Find where the given text appears and provide that cell's center as (x, y) coordinate. 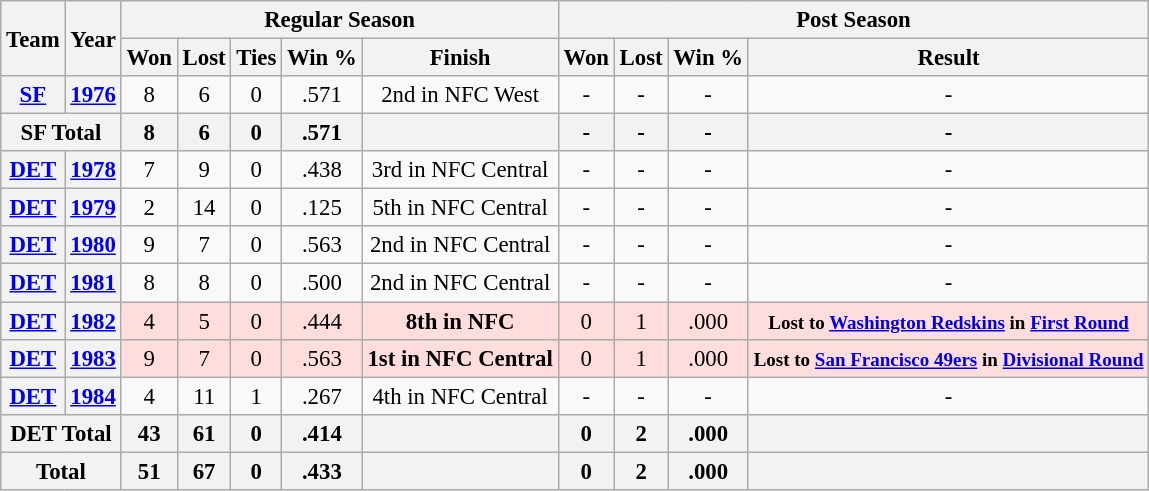
1978 (93, 170)
5th in NFC Central (460, 208)
11 (204, 396)
Team (33, 38)
Result (948, 58)
51 (149, 471)
1st in NFC Central (460, 358)
Post Season (854, 20)
1981 (93, 283)
1984 (93, 396)
43 (149, 433)
1982 (93, 321)
Finish (460, 58)
.433 (322, 471)
8th in NFC (460, 321)
3rd in NFC Central (460, 170)
1976 (93, 95)
Ties (256, 58)
DET Total (61, 433)
2nd in NFC West (460, 95)
67 (204, 471)
.125 (322, 208)
1980 (93, 245)
SF (33, 95)
.444 (322, 321)
.500 (322, 283)
.267 (322, 396)
4th in NFC Central (460, 396)
1983 (93, 358)
Year (93, 38)
Regular Season (340, 20)
Total (61, 471)
.414 (322, 433)
SF Total (61, 133)
61 (204, 433)
1979 (93, 208)
5 (204, 321)
Lost to San Francisco 49ers in Divisional Round (948, 358)
14 (204, 208)
Lost to Washington Redskins in First Round (948, 321)
.438 (322, 170)
